Return (x, y) of the center of cell containing provided text 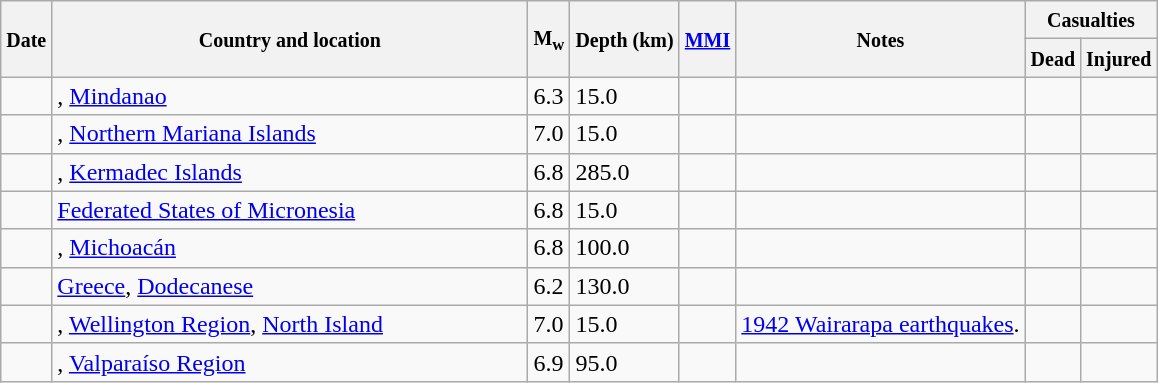
, Wellington Region, North Island (290, 324)
, Northern Mariana Islands (290, 134)
Date (26, 39)
1942 Wairarapa earthquakes. (880, 324)
Mw (549, 39)
Federated States of Micronesia (290, 210)
6.3 (549, 96)
100.0 (624, 248)
130.0 (624, 286)
6.9 (549, 362)
Casualties (1091, 20)
Depth (km) (624, 39)
, Valparaíso Region (290, 362)
, Kermadec Islands (290, 172)
, Michoacán (290, 248)
6.2 (549, 286)
Injured (1119, 58)
Notes (880, 39)
MMI (708, 39)
Greece, Dodecanese (290, 286)
95.0 (624, 362)
285.0 (624, 172)
, Mindanao (290, 96)
Country and location (290, 39)
Dead (1053, 58)
